Search for the cell housing the specified text and yield its [X, Y] center coordinate. 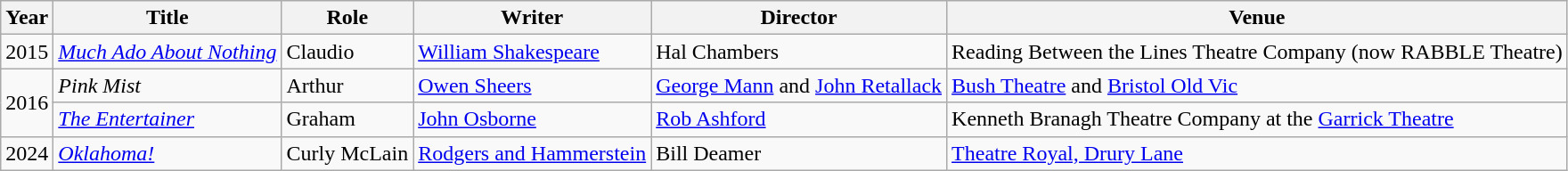
Oklahoma! [167, 153]
The Entertainer [167, 119]
Arthur [347, 85]
John Osborne [533, 119]
Claudio [347, 52]
2024 [27, 153]
Bill Deamer [799, 153]
Bush Theatre and Bristol Old Vic [1258, 85]
2016 [27, 102]
Graham [347, 119]
George Mann and John Retallack [799, 85]
Theatre Royal, Drury Lane [1258, 153]
2015 [27, 52]
Much Ado About Nothing [167, 52]
Rodgers and Hammerstein [533, 153]
Pink Mist [167, 85]
Year [27, 18]
Hal Chambers [799, 52]
Owen Sheers [533, 85]
Venue [1258, 18]
Kenneth Branagh Theatre Company at the Garrick Theatre [1258, 119]
Rob Ashford [799, 119]
Reading Between the Lines Theatre Company (now RABBLE Theatre) [1258, 52]
Curly McLain [347, 153]
William Shakespeare [533, 52]
Role [347, 18]
Director [799, 18]
Title [167, 18]
Writer [533, 18]
